Return the (x, y) coordinate for the center point of the cell that contains the specified text.  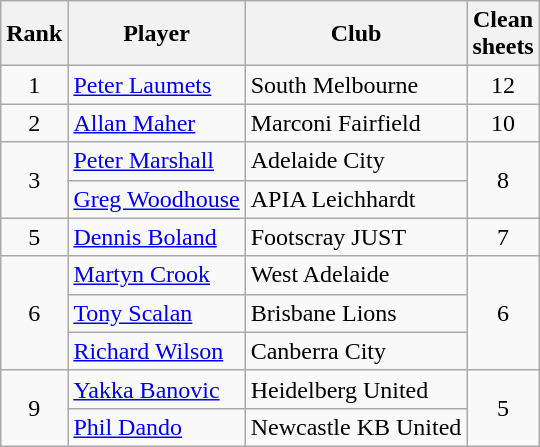
Peter Marshall (156, 161)
Brisbane Lions (356, 313)
Club (356, 34)
APIA Leichhardt (356, 199)
Peter Laumets (156, 85)
Martyn Crook (156, 275)
Greg Woodhouse (156, 199)
12 (503, 85)
3 (34, 180)
Yakka Banovic (156, 389)
8 (503, 180)
Newcastle KB United (356, 427)
10 (503, 123)
Heidelberg United (356, 389)
Rank (34, 34)
2 (34, 123)
Phil Dando (156, 427)
Cleansheets (503, 34)
Footscray JUST (356, 237)
South Melbourne (356, 85)
7 (503, 237)
Tony Scalan (156, 313)
Adelaide City (356, 161)
Dennis Boland (156, 237)
Player (156, 34)
9 (34, 408)
Canberra City (356, 351)
1 (34, 85)
Allan Maher (156, 123)
Richard Wilson (156, 351)
Marconi Fairfield (356, 123)
West Adelaide (356, 275)
